Scan for the cell matching the given text and deliver its (X, Y) coordinate at center. 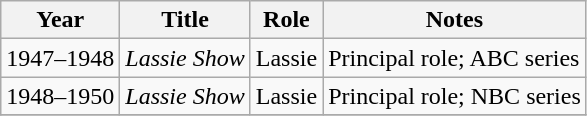
Year (60, 20)
1947–1948 (60, 58)
1948–1950 (60, 96)
Role (286, 20)
Principal role; NBC series (455, 96)
Title (185, 20)
Principal role; ABC series (455, 58)
Notes (455, 20)
